For the text-containing cell, return its midpoint in (X, Y) coordinate format. 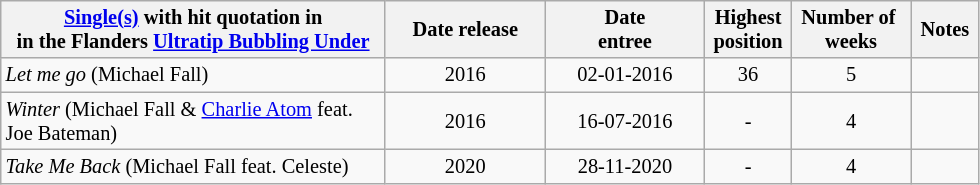
2020 (465, 167)
5 (850, 75)
02-01-2016 (625, 75)
Number of weeks (850, 30)
16-07-2016 (625, 121)
Date entree (625, 30)
Let me go (Michael Fall) (194, 75)
Date release (465, 30)
36 (748, 75)
Notes (946, 30)
Winter (Michael Fall & Charlie Atom feat. Joe Bateman) (194, 121)
28-11-2020 (625, 167)
Take Me Back (Michael Fall feat. Celeste) (194, 167)
Highest position (748, 30)
Single(s) with hit quotation in in the Flanders Ultratip Bubbling Under (194, 30)
